Return the [X, Y] coordinate for the center point of the cell that contains the specified text.  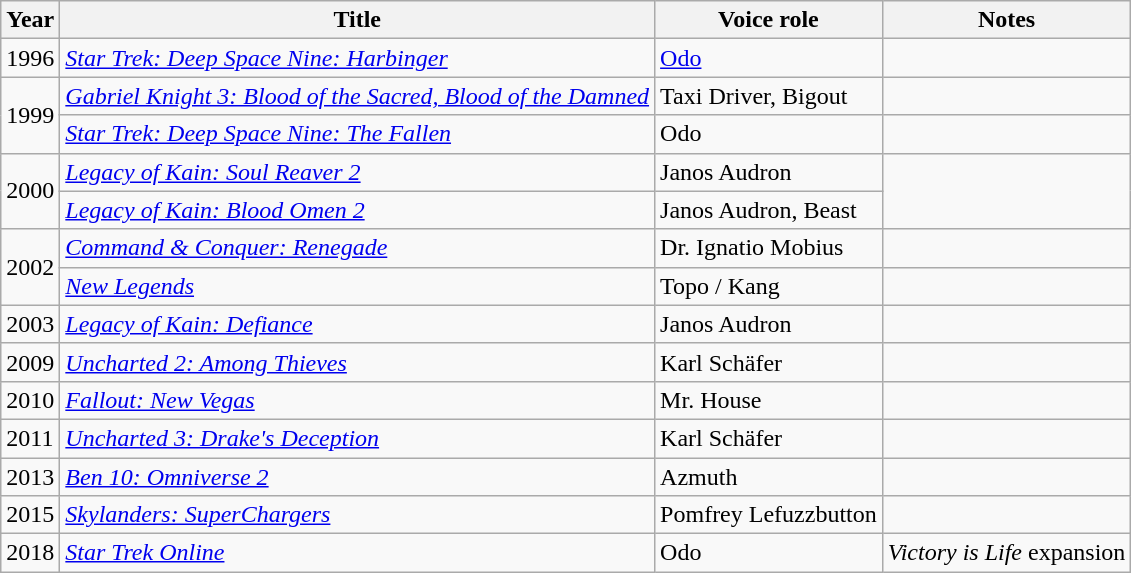
2003 [30, 324]
2010 [30, 400]
New Legends [358, 286]
Legacy of Kain: Blood Omen 2 [358, 210]
Dr. Ignatio Mobius [769, 248]
1996 [30, 58]
Uncharted 3: Drake's Deception [358, 438]
2015 [30, 515]
Gabriel Knight 3: Blood of the Sacred, Blood of the Damned [358, 96]
Star Trek: Deep Space Nine: The Fallen [358, 134]
Legacy of Kain: Defiance [358, 324]
Uncharted 2: Among Thieves [358, 362]
2011 [30, 438]
Skylanders: SuperChargers [358, 515]
Azmuth [769, 477]
2018 [30, 553]
2002 [30, 267]
Voice role [769, 20]
Legacy of Kain: Soul Reaver 2 [358, 172]
Ben 10: Omniverse 2 [358, 477]
Victory is Life expansion [1006, 553]
Star Trek: Deep Space Nine: Harbinger [358, 58]
2013 [30, 477]
Topo / Kang [769, 286]
2000 [30, 191]
Star Trek Online [358, 553]
Title [358, 20]
Year [30, 20]
Pomfrey Lefuzzbutton [769, 515]
1999 [30, 115]
Fallout: New Vegas [358, 400]
Command & Conquer: Renegade [358, 248]
Janos Audron, Beast [769, 210]
2009 [30, 362]
Notes [1006, 20]
Mr. House [769, 400]
Taxi Driver, Bigout [769, 96]
